Extract the [X, Y] coordinate from the center of the cell holding the provided text.  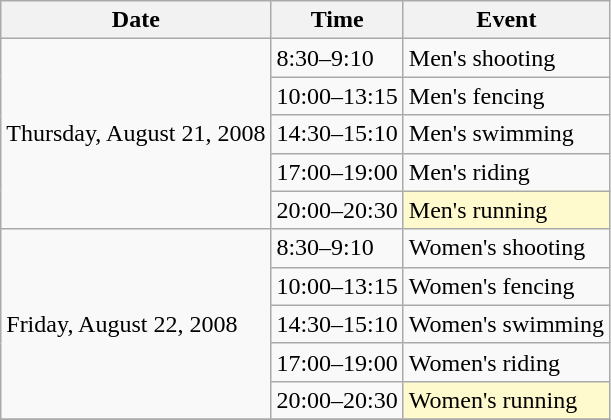
Time [337, 20]
Men's fencing [506, 96]
Women's riding [506, 362]
Women's shooting [506, 248]
Women's swimming [506, 324]
Women's fencing [506, 286]
Men's running [506, 210]
Men's riding [506, 172]
Men's swimming [506, 134]
Men's shooting [506, 58]
Friday, August 22, 2008 [136, 324]
Date [136, 20]
Women's running [506, 400]
Thursday, August 21, 2008 [136, 134]
Event [506, 20]
